Capture the cell that displays the provided text and extract its (X, Y) central coordinate. 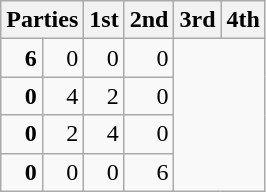
3rd (198, 20)
4th (243, 20)
2nd (149, 20)
Parties (42, 20)
1st (104, 20)
